Return the (x, y) coordinate for the center point of the cell that contains the specified text.  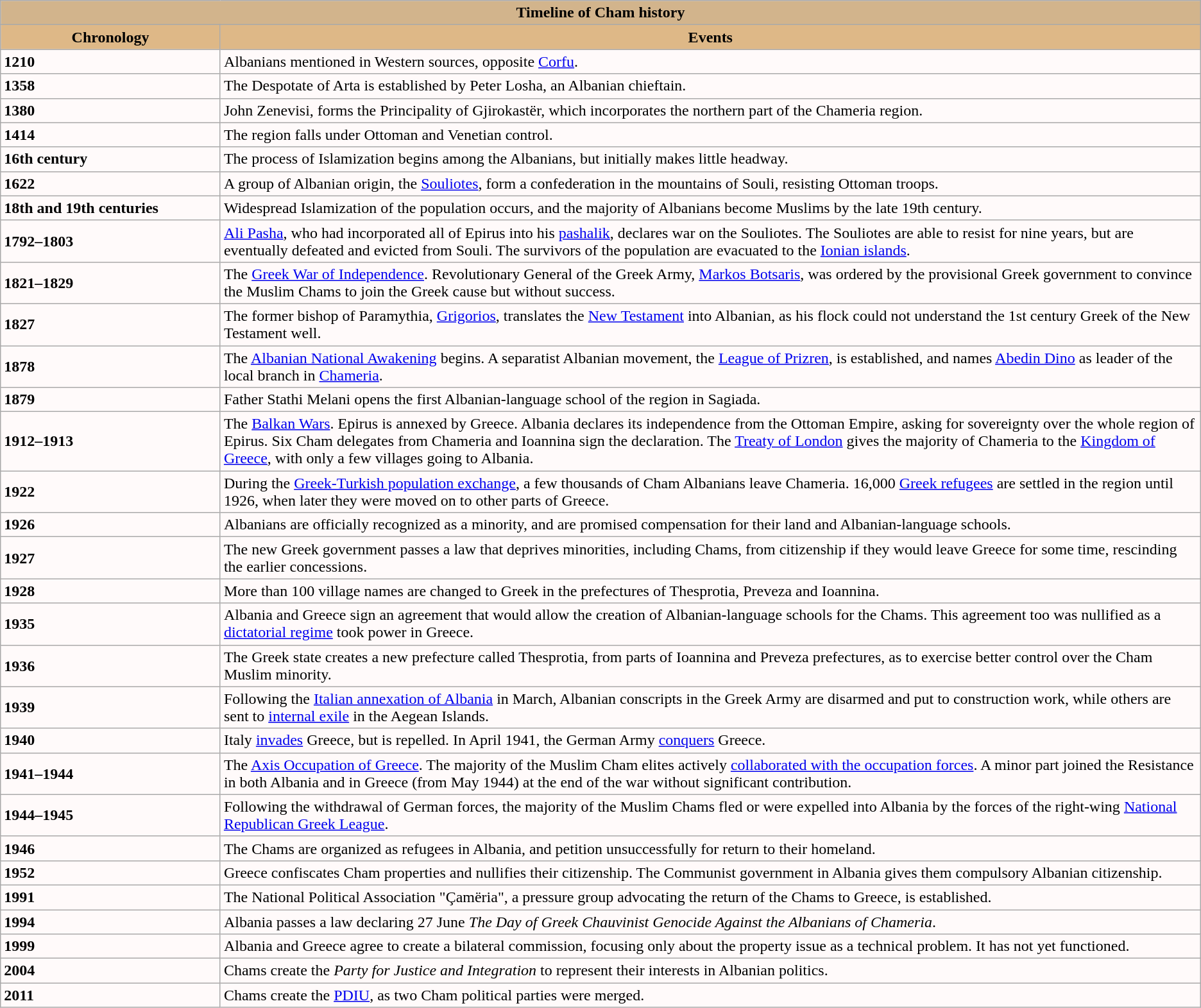
Timeline of Cham history (600, 13)
The region falls under Ottoman and Venetian control. (710, 135)
1878 (110, 366)
1936 (110, 666)
1952 (110, 873)
1827 (110, 325)
2004 (110, 971)
18th and 19th centuries (110, 208)
A group of Albanian origin, the Souliotes, form a confederation in the mountains of Souli, resisting Ottoman troops. (710, 184)
1926 (110, 525)
1380 (110, 110)
Events (710, 37)
Father Stathi Melani opens the first Albanian-language school of the region in Sagiada. (710, 400)
1940 (110, 740)
1622 (110, 184)
1358 (110, 86)
1879 (110, 400)
1935 (110, 624)
1939 (110, 707)
The National Political Association "Çamëria", a pressure group advocating the return of the Chams to Greece, is established. (710, 897)
1991 (110, 897)
Widespread Islamization of the population occurs, and the majority of Albanians become Muslims by the late 19th century. (710, 208)
1414 (110, 135)
Albania passes a law declaring 27 June The Day of Greek Chauvinist Genocide Against the Albanians of Chameria. (710, 922)
1999 (110, 946)
The Chams are organized as refugees in Albania, and petition unsuccessfully for return to their homeland. (710, 848)
16th century (110, 159)
1944–1945 (110, 815)
Chams create the Party for Justice and Integration to represent their interests in Albanian politics. (710, 971)
The process of Islamization begins among the Albanians, but initially makes little headway. (710, 159)
Albanians mentioned in Western sources, opposite Corfu. (710, 62)
1821–1829 (110, 282)
More than 100 village names are changed to Greek in the prefectures of Thesprotia, Preveza and Ioannina. (710, 591)
1792–1803 (110, 241)
1922 (110, 491)
Albania and Greece agree to create a bilateral commission, focusing only about the property issue as a technical problem. It has not yet functioned. (710, 946)
Italy invades Greece, but is repelled. In April 1941, the German Army conquers Greece. (710, 740)
Chams create the PDIU, as two Cham political parties were merged. (710, 995)
John Zenevisi, forms the Principality of Gjirokastër, which incorporates the northern part of the Chameria region. (710, 110)
Albanians are officially recognized as a minority, and are promised compensation for their land and Albanian-language schools. (710, 525)
1927 (110, 558)
Chronology (110, 37)
1994 (110, 922)
1928 (110, 591)
2011 (110, 995)
1210 (110, 62)
The Despotate of Arta is established by Peter Losha, an Albanian chieftain. (710, 86)
1946 (110, 848)
Greece confiscates Cham properties and nullifies their citizenship. The Communist government in Albania gives them compulsory Albanian citizenship. (710, 873)
1912–1913 (110, 441)
1941–1944 (110, 774)
